Capture the cell that displays the provided text and extract its (X, Y) central coordinate. 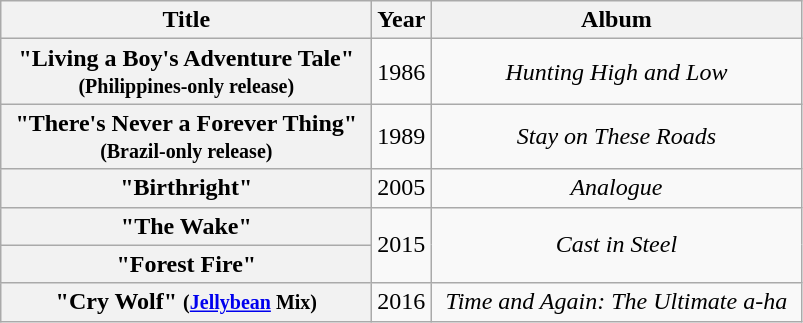
Title (186, 20)
Time and Again: The Ultimate a-ha (616, 302)
"Birthright" (186, 188)
Analogue (616, 188)
"Living a Boy's Adventure Tale" (Philippines-only release) (186, 72)
2016 (402, 302)
Cast in Steel (616, 245)
2005 (402, 188)
"The Wake" (186, 226)
Stay on These Roads (616, 136)
Hunting High and Low (616, 72)
Year (402, 20)
1989 (402, 136)
Album (616, 20)
2015 (402, 245)
1986 (402, 72)
"Cry Wolf" (Jellybean Mix) (186, 302)
"There's Never a Forever Thing" (Brazil-only release) (186, 136)
"Forest Fire" (186, 264)
